From the cell containing the given text, extract its center point as [X, Y] coordinate. 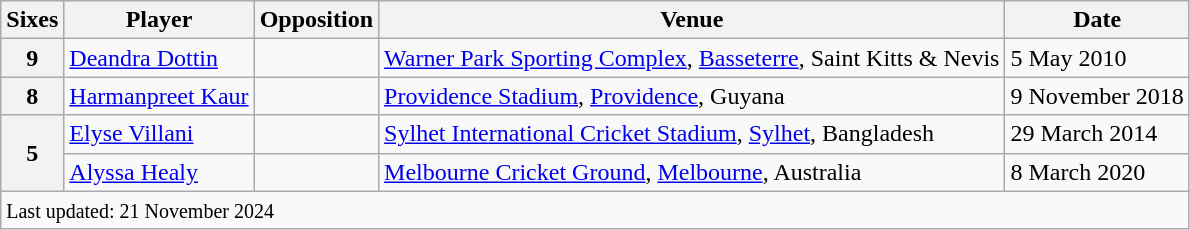
Opposition [316, 20]
Sylhet International Cricket Stadium, Sylhet, Bangladesh [692, 134]
Venue [692, 20]
Date [1097, 20]
5 [32, 153]
29 March 2014 [1097, 134]
Sixes [32, 20]
Melbourne Cricket Ground, Melbourne, Australia [692, 172]
9 November 2018 [1097, 96]
Elyse Villani [159, 134]
Last updated: 21 November 2024 [596, 210]
Harmanpreet Kaur [159, 96]
8 [32, 96]
Player [159, 20]
5 May 2010 [1097, 58]
9 [32, 58]
Alyssa Healy [159, 172]
8 March 2020 [1097, 172]
Warner Park Sporting Complex, Basseterre, Saint Kitts & Nevis [692, 58]
Providence Stadium, Providence, Guyana [692, 96]
Deandra Dottin [159, 58]
